Scan for the cell matching the given text and deliver its [X, Y] coordinate at center. 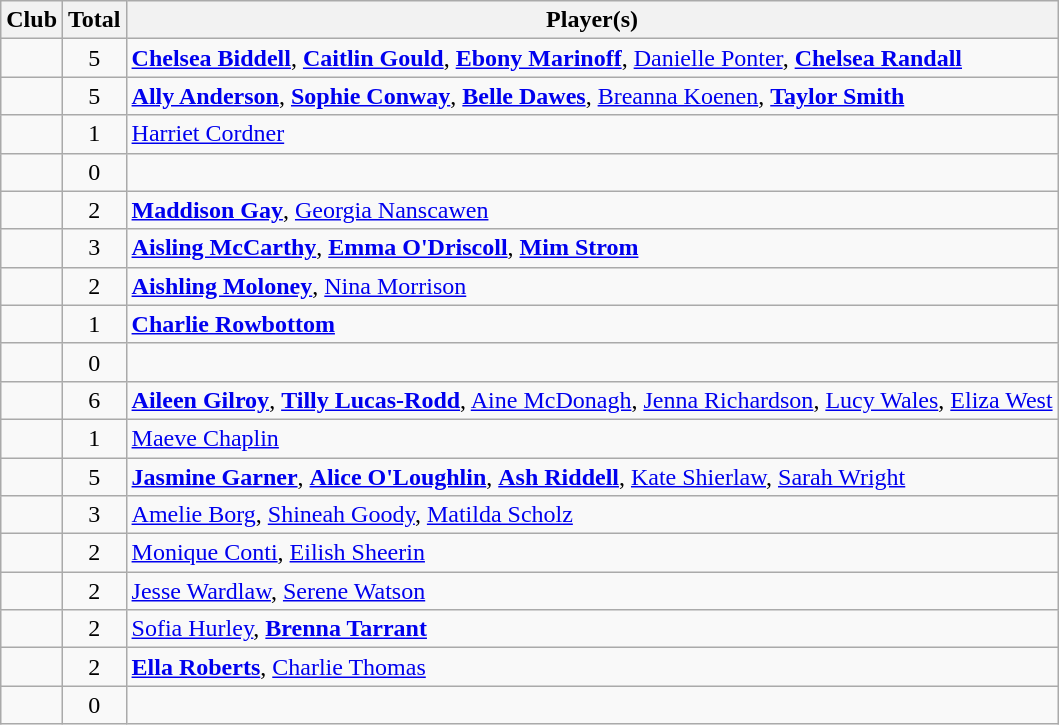
Chelsea Biddell, Caitlin Gould, Ebony Marinoff, Danielle Ponter, Chelsea Randall [592, 58]
Jasmine Garner, Alice O'Loughlin, Ash Riddell, Kate Shierlaw, Sarah Wright [592, 477]
Club [32, 20]
Maeve Chaplin [592, 438]
Maddison Gay, Georgia Nanscawen [592, 210]
Player(s) [592, 20]
Aileen Gilroy, Tilly Lucas-Rodd, Aine McDonagh, Jenna Richardson, Lucy Wales, Eliza West [592, 400]
Sofia Hurley, Brenna Tarrant [592, 629]
Ally Anderson, Sophie Conway, Belle Dawes, Breanna Koenen, Taylor Smith [592, 96]
Aishling Moloney, Nina Morrison [592, 286]
Total [95, 20]
6 [95, 400]
Charlie Rowbottom [592, 324]
Amelie Borg, Shineah Goody, Matilda Scholz [592, 515]
Monique Conti, Eilish Sheerin [592, 553]
Aisling McCarthy, Emma O'Driscoll, Mim Strom [592, 248]
Ella Roberts, Charlie Thomas [592, 667]
Jesse Wardlaw, Serene Watson [592, 591]
Harriet Cordner [592, 134]
